Locate the cell with the specified text and output its [x, y] center coordinate. 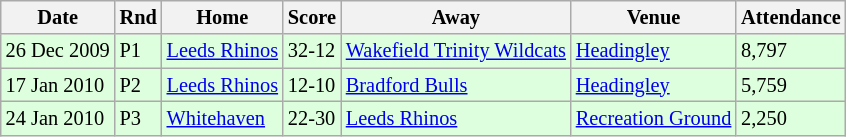
Venue [654, 17]
P1 [138, 51]
8,797 [790, 51]
5,759 [790, 85]
24 Jan 2010 [58, 118]
22-30 [312, 118]
Date [58, 17]
Wakefield Trinity Wildcats [456, 51]
P3 [138, 118]
Score [312, 17]
Attendance [790, 17]
Bradford Bulls [456, 85]
Recreation Ground [654, 118]
Away [456, 17]
26 Dec 2009 [58, 51]
12-10 [312, 85]
Rnd [138, 17]
P2 [138, 85]
32-12 [312, 51]
Home [222, 17]
2,250 [790, 118]
17 Jan 2010 [58, 85]
Whitehaven [222, 118]
